Scan for the cell matching the given text and deliver its (x, y) coordinate at center. 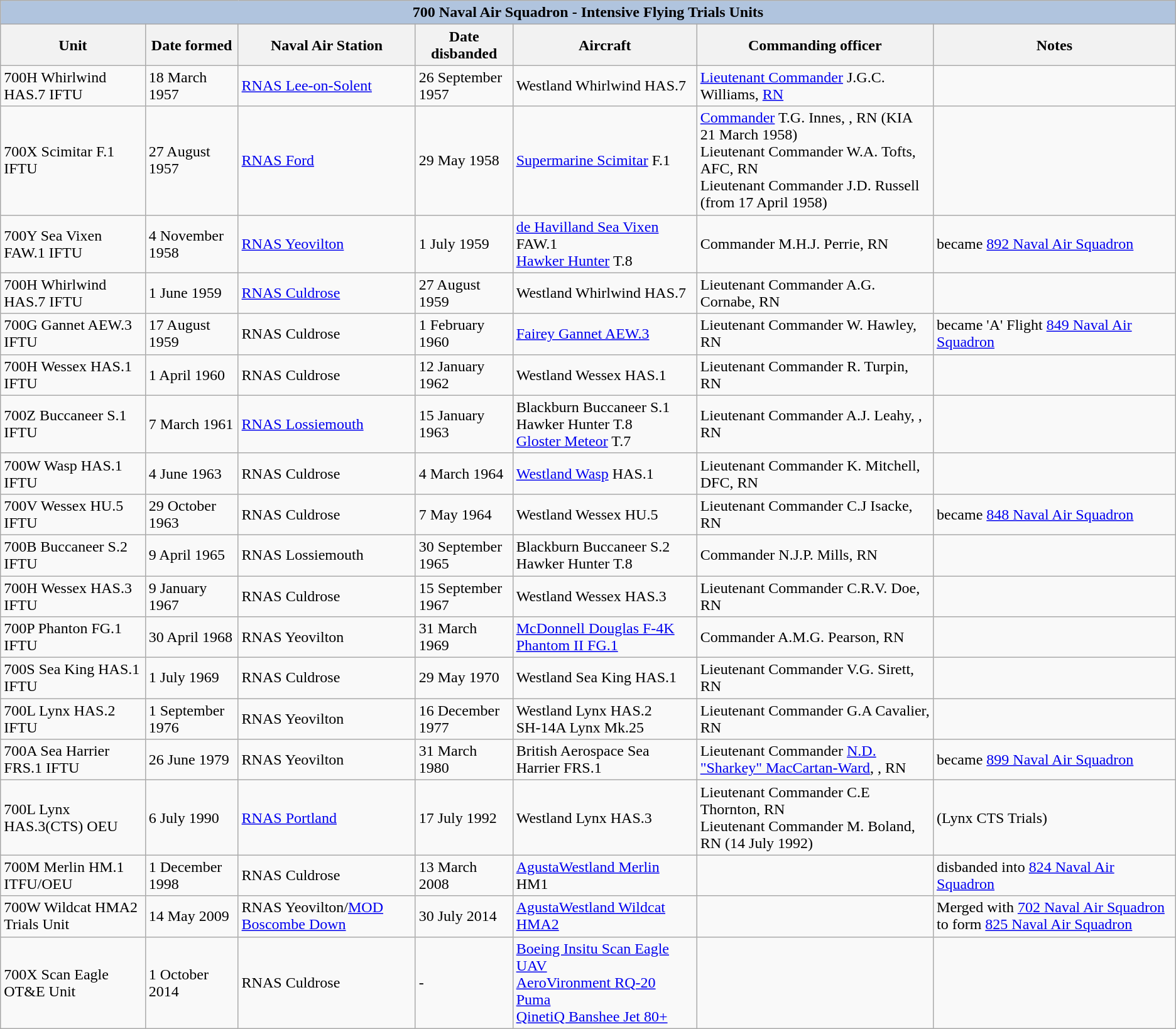
British Aerospace Sea Harrier FRS.1 (604, 760)
27 August 1957 (192, 161)
Lieutenant Commander V.G. Sirett, RN (815, 678)
7 March 1961 (192, 424)
700A Sea Harrier FRS.1 IFTU (73, 760)
Westland Wessex HAS.3 (604, 596)
Aircraft (604, 45)
Boeing Insitu Scan Eagle UAVAeroVironment RQ-20 PumaQinetiQ Banshee Jet 80+ (604, 983)
29 October 1963 (192, 514)
Date formed (192, 45)
Date disbanded (464, 45)
14 May 2009 (192, 916)
30 September 1965 (464, 555)
700Y Sea Vixen FAW.1 IFTU (73, 244)
became 892 Naval Air Squadron (1055, 244)
700P Phanton FG.1 IFTU (73, 637)
4 March 1964 (464, 474)
Westland Lynx HAS.3 (604, 818)
RNAS Ford (327, 161)
700X Scimitar F.1 IFTU (73, 161)
6 July 1990 (192, 818)
Unit (73, 45)
Commanding officer (815, 45)
7 May 1964 (464, 514)
Westland Sea King HAS.1 (604, 678)
RNAS Yeovilton/MOD Boscombe Down (327, 916)
30 July 2014 (464, 916)
Blackburn Buccaneer S.2Hawker Hunter T.8 (604, 555)
de Havilland Sea Vixen FAW.1Hawker Hunter T.8 (604, 244)
700H Wessex HAS.1 IFTU (73, 374)
1 July 1959 (464, 244)
700B Buccaneer S.2 IFTU (73, 555)
Merged with 702 Naval Air Squadron to form 825 Naval Air Squadron (1055, 916)
Lieutenant Commander C.R.V. Doe, RN (815, 596)
700 Naval Air Squadron - Intensive Flying Trials Units (588, 13)
700X Scan Eagle OT&E Unit (73, 983)
4 June 1963 (192, 474)
700L Lynx HAS.2 IFTU (73, 719)
26 June 1979 (192, 760)
700W Wasp HAS.1 IFTU (73, 474)
1 September 1976 (192, 719)
Supermarine Scimitar F.1 (604, 161)
4 November 1958 (192, 244)
15 January 1963 (464, 424)
Westland Wessex HAS.1 (604, 374)
Lieutenant Commander R. Turpin, RN (815, 374)
became 848 Naval Air Squadron (1055, 514)
16 December 1977 (464, 719)
700V Wessex HU.5 IFTU (73, 514)
Lieutenant Commander G.A Cavalier, RN (815, 719)
Lieutenant Commander J.G.C. Williams, RN (815, 85)
9 April 1965 (192, 555)
Commander N.J.P. Mills, RN (815, 555)
Lieutenant Commander C.J Isacke, RN (815, 514)
Lieutenant Commander W. Hawley, RN (815, 334)
Blackburn Buccaneer S.1Hawker Hunter T.8Gloster Meteor T.7 (604, 424)
700G Gannet AEW.3 IFTU (73, 334)
Naval Air Station (327, 45)
RNAS Lee-on-Solent (327, 85)
McDonnell Douglas F-4K Phantom II FG.1 (604, 637)
Commander T.G. Innes, , RN (KIA 21 March 1958)Lieutenant Commander W.A. Tofts, AFC, RNLieutenant Commander J.D. Russell (from 17 April 1958) (815, 161)
12 January 1962 (464, 374)
- (464, 983)
18 March 1957 (192, 85)
1 December 1998 (192, 876)
1 April 1960 (192, 374)
700M Merlin HM.1 ITFU/OEU (73, 876)
9 January 1967 (192, 596)
became 899 Naval Air Squadron (1055, 760)
31 March 1969 (464, 637)
Lieutenant Commander A.G. Cornabe, RN (815, 293)
13 March 2008 (464, 876)
27 August 1959 (464, 293)
Lieutenant Commander C.E Thornton, RNLieutenant Commander M. Boland, RN (14 July 1992) (815, 818)
1 July 1969 (192, 678)
26 September 1957 (464, 85)
1 February 1960 (464, 334)
AgustaWestland Wildcat HMA2 (604, 916)
700L Lynx HAS.3(CTS) OEU (73, 818)
Commander M.H.J. Perrie, RN (815, 244)
became 'A' Flight 849 Naval Air Squadron (1055, 334)
29 May 1970 (464, 678)
disbanded into 824 Naval Air Squadron (1055, 876)
30 April 1968 (192, 637)
Lieutenant Commander N.D. "Sharkey" MacCartan-Ward, , RN (815, 760)
700Z Buccaneer S.1 IFTU (73, 424)
AgustaWestland Merlin HM1 (604, 876)
700H Wessex HAS.3 IFTU (73, 596)
700W Wildcat HMA2 Trials Unit (73, 916)
Westland Wasp HAS.1 (604, 474)
Westland Lynx HAS.2SH-14A Lynx Mk.25 (604, 719)
Lieutenant Commander K. Mitchell, DFC, RN (815, 474)
Notes (1055, 45)
Lieutenant Commander A.J. Leahy, , RN (815, 424)
17 August 1959 (192, 334)
Commander A.M.G. Pearson, RN (815, 637)
29 May 1958 (464, 161)
1 June 1959 (192, 293)
RNAS Portland (327, 818)
700S Sea King HAS.1 IFTU (73, 678)
1 October 2014 (192, 983)
Westland Wessex HU.5 (604, 514)
31 March 1980 (464, 760)
17 July 1992 (464, 818)
Fairey Gannet AEW.3 (604, 334)
15 September 1967 (464, 596)
(Lynx CTS Trials) (1055, 818)
